Scan for the cell matching the given text and deliver its [X, Y] coordinate at center. 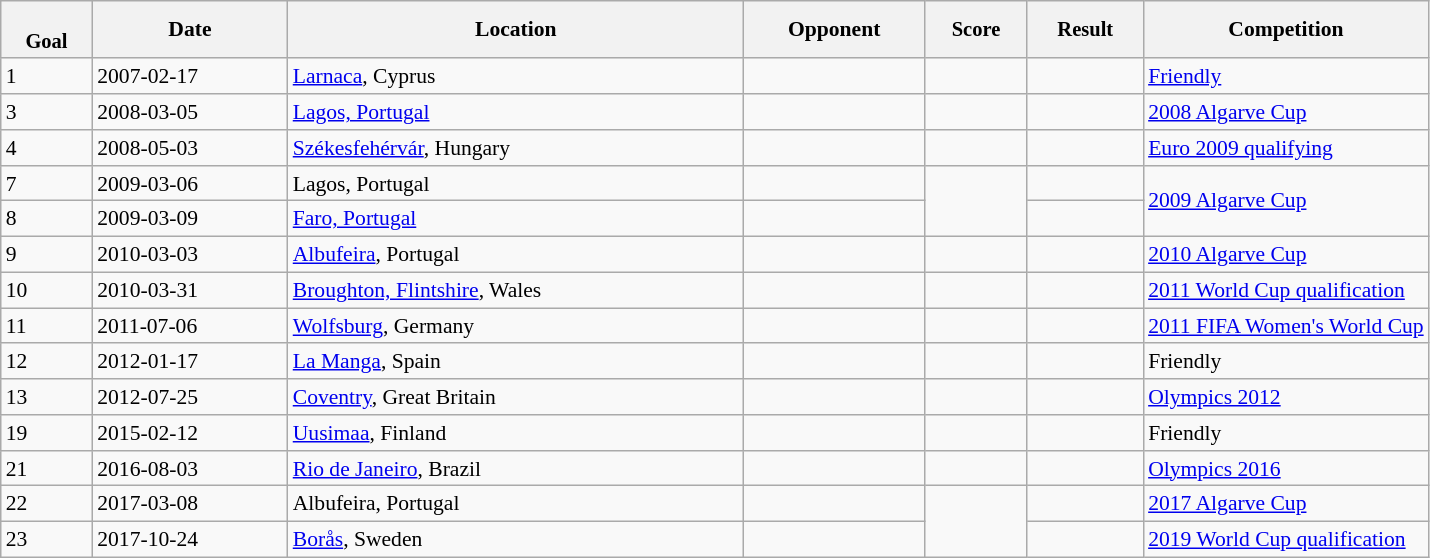
22 [46, 504]
Goal [46, 30]
2017-10-24 [190, 540]
2009 Algarve Cup [1286, 202]
2007-02-17 [190, 77]
Borås, Sweden [516, 540]
Uusimaa, Finland [516, 433]
Coventry, Great Britain [516, 397]
2017 Algarve Cup [1286, 504]
2010-03-03 [190, 255]
7 [46, 184]
Score [976, 30]
2008 Algarve Cup [1286, 112]
13 [46, 397]
2010 Algarve Cup [1286, 255]
19 [46, 433]
2016-08-03 [190, 469]
2017-03-08 [190, 504]
10 [46, 291]
Result [1085, 30]
12 [46, 362]
2012-01-17 [190, 362]
9 [46, 255]
Székesfehérvár, Hungary [516, 148]
Location [516, 30]
Rio de Janeiro, Brazil [516, 469]
Olympics 2016 [1286, 469]
4 [46, 148]
2008-05-03 [190, 148]
2009-03-09 [190, 219]
Broughton, Flintshire, Wales [516, 291]
2008-03-05 [190, 112]
2010-03-31 [190, 291]
Larnaca, Cyprus [516, 77]
2012-07-25 [190, 397]
Date [190, 30]
Faro, Portugal [516, 219]
La Manga, Spain [516, 362]
2011 World Cup qualification [1286, 291]
2011 FIFA Women's World Cup [1286, 326]
2019 World Cup qualification [1286, 540]
3 [46, 112]
8 [46, 219]
Wolfsburg, Germany [516, 326]
2015-02-12 [190, 433]
2011-07-06 [190, 326]
Euro 2009 qualifying [1286, 148]
23 [46, 540]
Opponent [834, 30]
1 [46, 77]
Competition [1286, 30]
21 [46, 469]
2009-03-06 [190, 184]
11 [46, 326]
Olympics 2012 [1286, 397]
